Pinpoint the cell where the given text exists, returning its (x, y) midpoint coordinate. 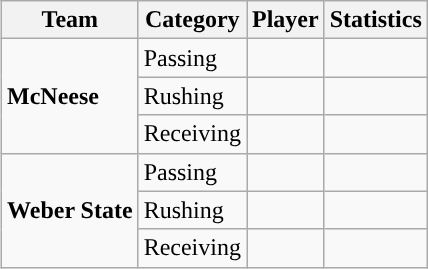
Category (192, 20)
Team (70, 20)
Statistics (376, 20)
McNeese (70, 96)
Weber State (70, 210)
Player (285, 20)
